Locate the cell with the specified text and output its [X, Y] center coordinate. 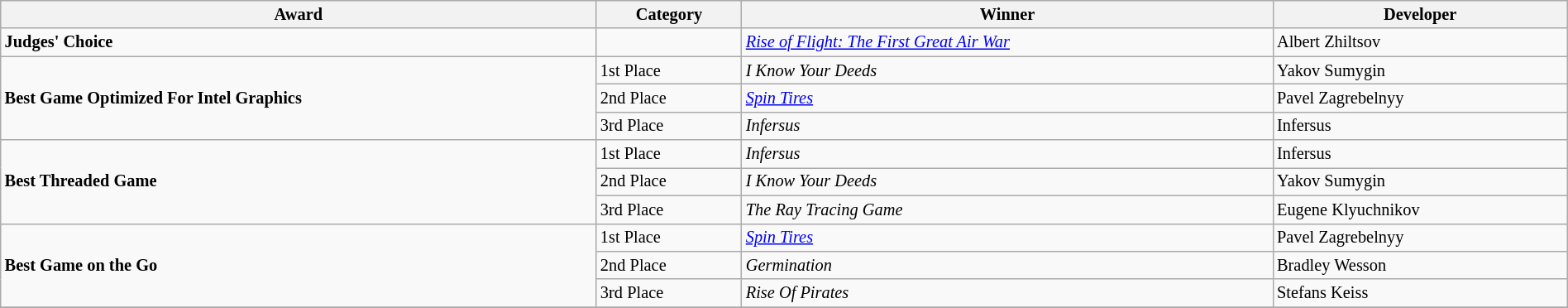
Stefans Keiss [1420, 293]
Rise of Flight: The First Great Air War [1007, 42]
Winner [1007, 14]
Award [299, 14]
Germination [1007, 265]
Best Threaded Game [299, 182]
Judges' Choice [299, 42]
Albert Zhiltsov [1420, 42]
Best Game on the Go [299, 265]
Best Game Optimized For Intel Graphics [299, 98]
Rise Of Pirates [1007, 293]
Eugene Klyuchnikov [1420, 209]
Developer [1420, 14]
The Ray Tracing Game [1007, 209]
Category [669, 14]
Bradley Wesson [1420, 265]
